Capture the cell that displays the provided text and extract its (X, Y) central coordinate. 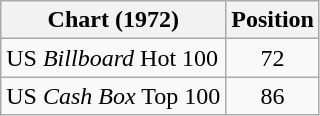
US Billboard Hot 100 (114, 58)
Position (273, 20)
US Cash Box Top 100 (114, 96)
Chart (1972) (114, 20)
86 (273, 96)
72 (273, 58)
